Output the (x, y) coordinate of the center of the cell containing the given text.  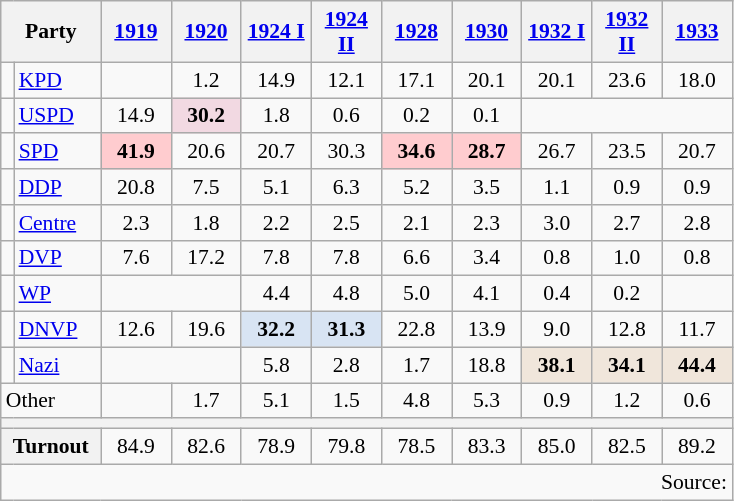
4.4 (276, 294)
5.0 (416, 294)
28.7 (487, 152)
Turnout (51, 447)
DNVP (58, 330)
89.2 (697, 447)
17.1 (416, 80)
2.5 (346, 223)
Nazi (58, 365)
84.9 (136, 447)
7.6 (136, 258)
Centre (58, 223)
5.8 (276, 365)
1.0 (627, 258)
26.7 (557, 152)
1924 II (346, 32)
0.1 (487, 116)
2.1 (416, 223)
13.9 (487, 330)
1932 II (627, 32)
1924 I (276, 32)
85.0 (557, 447)
44.4 (697, 365)
78.9 (276, 447)
USPD (58, 116)
23.6 (627, 80)
Party (51, 32)
6.3 (346, 187)
20.8 (136, 187)
2.2 (276, 223)
3.5 (487, 187)
DVP (58, 258)
WP (58, 294)
78.5 (416, 447)
12.1 (346, 80)
Other (51, 401)
41.9 (136, 152)
0.4 (557, 294)
5.2 (416, 187)
3.0 (557, 223)
17.2 (206, 258)
1930 (487, 32)
11.7 (697, 330)
34.1 (627, 365)
KPD (58, 80)
4.1 (487, 294)
20.6 (206, 152)
30.2 (206, 116)
19.6 (206, 330)
9.0 (557, 330)
12.8 (627, 330)
18.8 (487, 365)
7.5 (206, 187)
34.6 (416, 152)
SPD (58, 152)
DDP (58, 187)
5.3 (487, 401)
79.8 (346, 447)
22.8 (416, 330)
1932 I (557, 32)
83.3 (487, 447)
1919 (136, 32)
3.4 (487, 258)
30.3 (346, 152)
1920 (206, 32)
6.6 (416, 258)
1933 (697, 32)
32.2 (276, 330)
38.1 (557, 365)
1.1 (557, 187)
12.6 (136, 330)
1.5 (346, 401)
2.7 (627, 223)
Source: (366, 482)
1928 (416, 32)
82.5 (627, 447)
23.5 (627, 152)
31.3 (346, 330)
18.0 (697, 80)
82.6 (206, 447)
